Identify which cell holds the provided text, then report its [x, y] central coordinate. 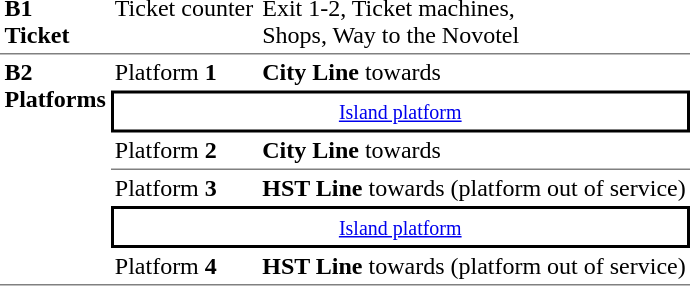
Platform 1 [184, 72]
B2Platforms [55, 170]
Platform 3 [184, 188]
Platform 4 [184, 267]
Platform 2 [184, 151]
